Provide the (X, Y) coordinate of the cell's center where the given text is located.  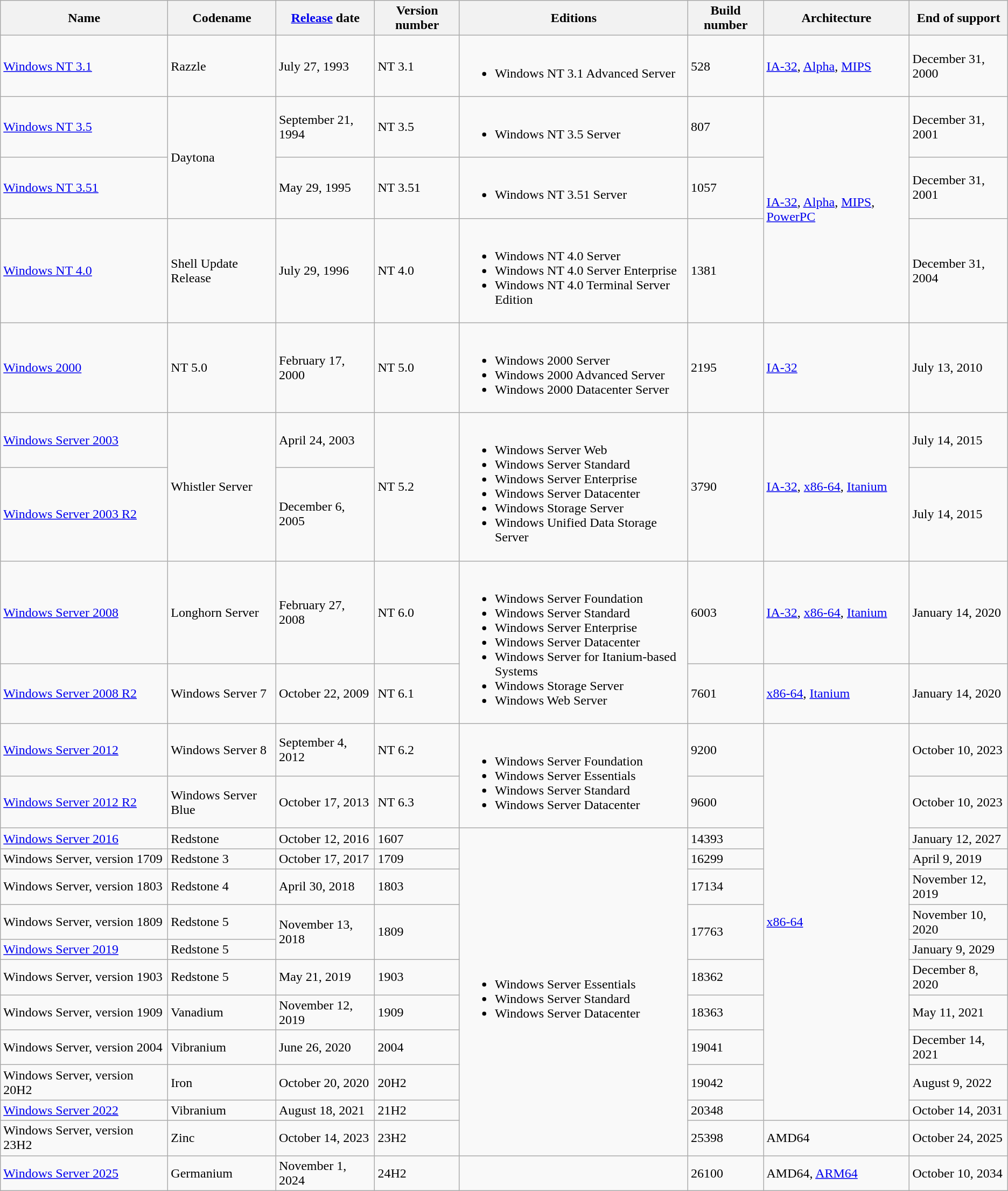
April 30, 2018 (325, 887)
May 11, 2021 (958, 1013)
Codename (222, 18)
November 13, 2018 (325, 932)
1809 (417, 932)
Windows NT 3.51 Server (573, 187)
June 26, 2020 (325, 1047)
2195 (726, 367)
Windows Server 2003 R2 (84, 514)
x86-64 (837, 922)
17763 (726, 932)
Windows Server 2012 R2 (84, 802)
AMD64, ARM64 (837, 1173)
25398 (726, 1138)
Windows Server, version 1709 (84, 859)
Windows Server, version 1903 (84, 977)
September 4, 2012 (325, 750)
July 29, 1996 (325, 270)
21H2 (417, 1110)
NT 5.2 (417, 487)
December 14, 2021 (958, 1047)
January 9, 2029 (958, 950)
7601 (726, 694)
Zinc (222, 1138)
18362 (726, 977)
October 10, 2034 (958, 1173)
Windows Server, version 1803 (84, 887)
August 9, 2022 (958, 1083)
End of support (958, 18)
1057 (726, 187)
October 17, 2013 (325, 802)
9600 (726, 802)
528 (726, 66)
16299 (726, 859)
20348 (726, 1110)
Windows Server FoundationWindows Server EssentialsWindows Server StandardWindows Server Datacenter (573, 776)
2004 (417, 1047)
December 8, 2020 (958, 977)
Build number (726, 18)
17134 (726, 887)
Release date (325, 18)
Windows Server WebWindows Server StandardWindows Server EnterpriseWindows Server DatacenterWindows Storage ServerWindows Unified Data Storage Server (573, 487)
Whistler Server (222, 487)
Windows NT 3.5 Server (573, 127)
Germanium (222, 1173)
May 29, 1995 (325, 187)
Version number (417, 18)
20H2 (417, 1083)
NT 6.1 (417, 694)
November 10, 2020 (958, 921)
January 12, 2027 (958, 838)
NT 4.0 (417, 270)
July 13, 2010 (958, 367)
October 17, 2017 (325, 859)
NT 6.0 (417, 612)
Windows Server, version 1909 (84, 1013)
x86-64, Itanium (837, 694)
July 27, 1993 (325, 66)
August 18, 2021 (325, 1110)
December 31, 2004 (958, 270)
NT 3.1 (417, 66)
Daytona (222, 157)
Redstone 3 (222, 859)
Windows Server 7 (222, 694)
Razzle (222, 66)
Editions (573, 18)
Iron (222, 1083)
April 24, 2003 (325, 440)
December 6, 2005 (325, 514)
Windows Server, version20H2 (84, 1083)
February 27, 2008 (325, 612)
14393 (726, 838)
1909 (417, 1013)
NT 3.51 (417, 187)
AMD64 (837, 1138)
Longhorn Server (222, 612)
Redstone 4 (222, 887)
Windows Server 2019 (84, 950)
9200 (726, 750)
Shell Update Release (222, 270)
Windows NT 3.51 (84, 187)
February 17, 2000 (325, 367)
Windows Server 2022 (84, 1110)
Windows Server Blue (222, 802)
October 14, 2023 (325, 1138)
April 9, 2019 (958, 859)
IA-32 (837, 367)
Windows NT 3.1 Advanced Server (573, 66)
807 (726, 127)
NT 6.3 (417, 802)
Windows Server 8 (222, 750)
Windows NT 4.0 ServerWindows NT 4.0 Server EnterpriseWindows NT 4.0 Terminal Server Edition (573, 270)
Windows NT 3.1 (84, 66)
October 12, 2016 (325, 838)
Windows Server, version 1809 (84, 921)
Architecture (837, 18)
Windows Server 2012 (84, 750)
19041 (726, 1047)
Windows Server 2016 (84, 838)
Windows Server, version 23H2 (84, 1138)
Windows NT 3.5 (84, 127)
1381 (726, 270)
18363 (726, 1013)
Windows Server 2008 R2 (84, 694)
Windows Server 2025 (84, 1173)
Vanadium (222, 1013)
October 22, 2009 (325, 694)
1803 (417, 887)
Name (84, 18)
1709 (417, 859)
October 24, 2025 (958, 1138)
September 21, 1994 (325, 127)
3790 (726, 487)
1607 (417, 838)
NT 6.2 (417, 750)
26100 (726, 1173)
Redstone (222, 838)
December 31, 2000 (958, 66)
1903 (417, 977)
May 21, 2019 (325, 977)
23H2 (417, 1138)
Windows 2000 ServerWindows 2000 Advanced ServerWindows 2000 Datacenter Server (573, 367)
19042 (726, 1083)
Windows NT 4.0 (84, 270)
October 20, 2020 (325, 1083)
Windows Server EssentialsWindows Server StandardWindows Server Datacenter (573, 992)
Windows Server 2008 (84, 612)
Windows Server, version 2004 (84, 1047)
NT 3.5 (417, 127)
October 14, 2031 (958, 1110)
6003 (726, 612)
Windows 2000 (84, 367)
Windows Server 2003 (84, 440)
November 1, 2024 (325, 1173)
IA-32, Alpha, MIPS (837, 66)
24H2 (417, 1173)
IA-32, Alpha, MIPS, PowerPC (837, 210)
